Return the [x, y] coordinate for the center point of the cell that contains the specified text.  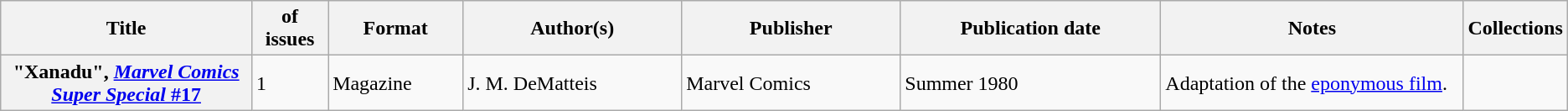
1 [290, 82]
of issues [290, 29]
"Xanadu", Marvel Comics Super Special #17 [126, 82]
Magazine [395, 82]
Adaptation of the eponymous film. [1312, 82]
Title [126, 29]
Author(s) [573, 29]
Publication date [1030, 29]
Marvel Comics [791, 82]
Collections [1515, 29]
Summer 1980 [1030, 82]
Format [395, 29]
Publisher [791, 29]
Notes [1312, 29]
J. M. DeMatteis [573, 82]
